Find where the given text appears and provide that cell's center as (X, Y) coordinate. 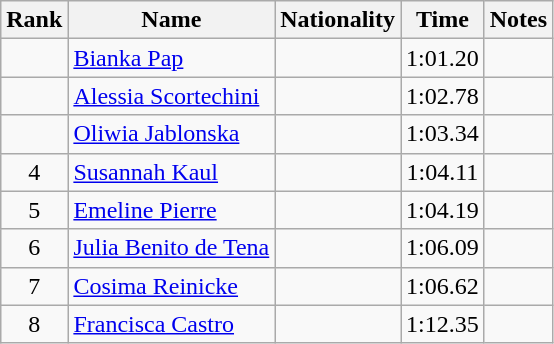
Susannah Kaul (172, 172)
Nationality (338, 20)
8 (34, 324)
Notes (518, 20)
Emeline Pierre (172, 210)
1:03.34 (442, 134)
1:04.19 (442, 210)
Time (442, 20)
Cosima Reinicke (172, 286)
6 (34, 248)
5 (34, 210)
1:12.35 (442, 324)
Bianka Pap (172, 58)
Julia Benito de Tena (172, 248)
1:01.20 (442, 58)
Alessia Scortechini (172, 96)
1:06.09 (442, 248)
Rank (34, 20)
Oliwia Jablonska (172, 134)
1:04.11 (442, 172)
Name (172, 20)
1:06.62 (442, 286)
Francisca Castro (172, 324)
7 (34, 286)
4 (34, 172)
1:02.78 (442, 96)
